Extract the (X, Y) coordinate from the center of the cell holding the provided text.  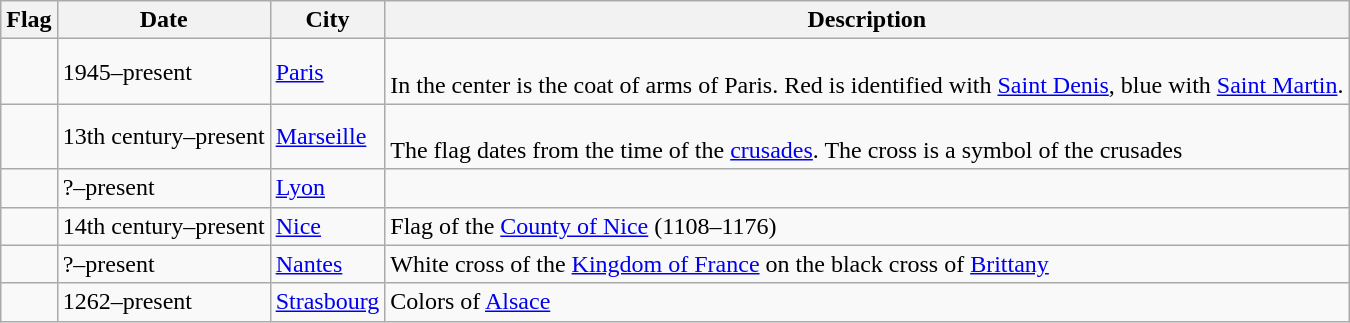
The flag dates from the time of the crusades. The cross is a symbol of the crusades (867, 136)
City (328, 20)
Date (164, 20)
Description (867, 20)
14th century–present (164, 226)
Colors of Alsace (867, 302)
13th century–present (164, 136)
1945–present (164, 72)
Flag of the County of Nice (1108–1176) (867, 226)
Strasbourg (328, 302)
Marseille (328, 136)
Nantes (328, 264)
Lyon (328, 188)
Paris (328, 72)
White cross of the Kingdom of France on the black cross of Brittany (867, 264)
In the center is the coat of arms of Paris. Red is identified with Saint Denis, blue with Saint Martin. (867, 72)
Flag (29, 20)
1262–present (164, 302)
Nice (328, 226)
